Search for the cell housing the specified text and yield its (X, Y) center coordinate. 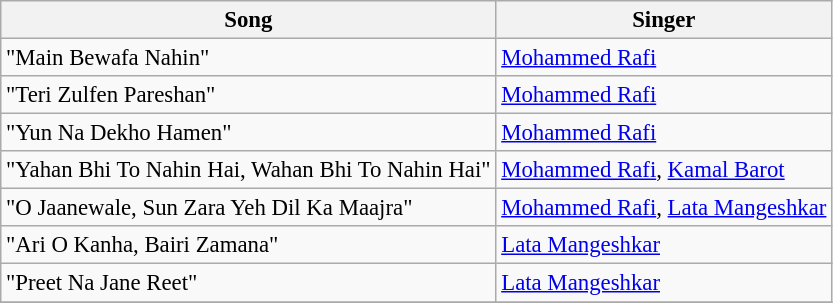
"Preet Na Jane Reet" (248, 283)
Singer (664, 20)
Mohammed Rafi, Kamal Barot (664, 170)
"Yun Na Dekho Hamen" (248, 133)
"Yahan Bhi To Nahin Hai, Wahan Bhi To Nahin Hai" (248, 170)
"Teri Zulfen Pareshan" (248, 95)
"O Jaanewale, Sun Zara Yeh Dil Ka Maajra" (248, 208)
"Ari O Kanha, Bairi Zamana" (248, 245)
"Main Bewafa Nahin" (248, 58)
Song (248, 20)
Mohammed Rafi, Lata Mangeshkar (664, 208)
